Pinpoint the cell where the given text exists, returning its (x, y) midpoint coordinate. 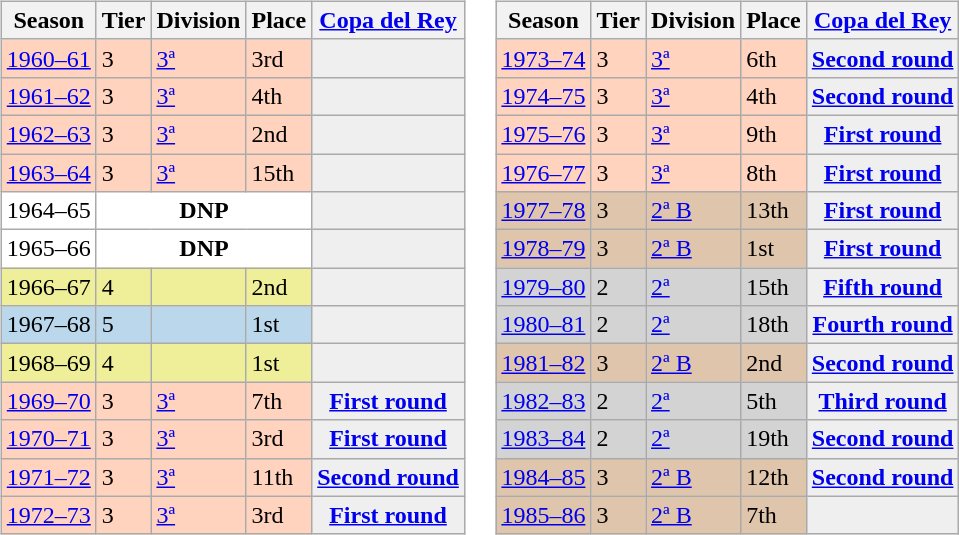
8th (774, 173)
1971–72 (48, 477)
19th (774, 439)
1980–81 (544, 325)
1972–73 (48, 515)
1983–84 (544, 439)
1974–75 (544, 96)
1979–80 (544, 287)
1965–66 (48, 249)
1967–68 (48, 325)
Fourth round (882, 325)
1985–86 (544, 515)
1975–76 (544, 134)
1963–64 (48, 173)
12th (774, 477)
1982–83 (544, 401)
1970–71 (48, 439)
1961–62 (48, 96)
Fifth round (882, 287)
1960–61 (48, 58)
1981–82 (544, 363)
1969–70 (48, 401)
1976–77 (544, 173)
6th (774, 58)
1984–85 (544, 477)
13th (774, 211)
Third round (882, 401)
1973–74 (544, 58)
5th (774, 401)
1968–69 (48, 363)
5 (124, 325)
1978–79 (544, 249)
1977–78 (544, 211)
1966–67 (48, 287)
11th (279, 477)
9th (774, 134)
1962–63 (48, 134)
18th (774, 325)
1964–65 (48, 211)
